Provide the [x, y] coordinate of the cell's center where the given text is located.  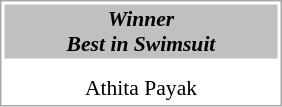
WinnerBest in Swimsuit [140, 31]
Athita Payak [140, 88]
